For the text-containing cell, return its midpoint in (x, y) coordinate format. 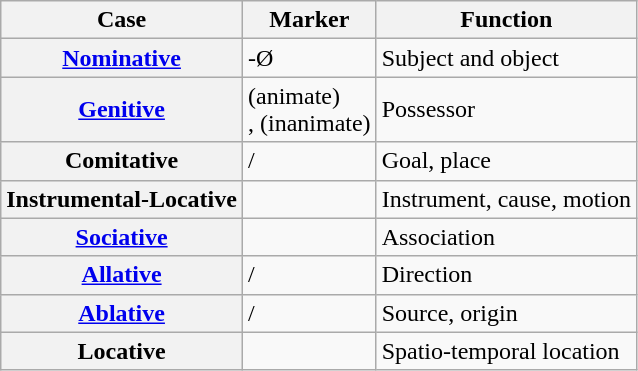
Genitive (122, 110)
Ablative (122, 313)
Locative (122, 351)
Subject and object (506, 58)
Sociative (122, 237)
Source, origin (506, 313)
Instrument, cause, motion (506, 199)
Allative (122, 275)
Possessor (506, 110)
Goal, place (506, 161)
Case (122, 20)
Comitative (122, 161)
Marker (309, 20)
-Ø (309, 58)
(animate), (inanimate) (309, 110)
Association (506, 237)
Nominative (122, 58)
Spatio-temporal location (506, 351)
Function (506, 20)
Instrumental-Locative (122, 199)
Direction (506, 275)
